Find where the given text appears and provide that cell's center as (x, y) coordinate. 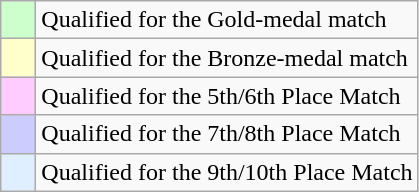
Qualified for the 5th/6th Place Match (227, 96)
Qualified for the 7th/8th Place Match (227, 134)
Qualified for the Bronze-medal match (227, 58)
Qualified for the Gold-medal match (227, 20)
Qualified for the 9th/10th Place Match (227, 172)
